Determine the [X, Y] coordinate at the center of the cell enclosing the given text.  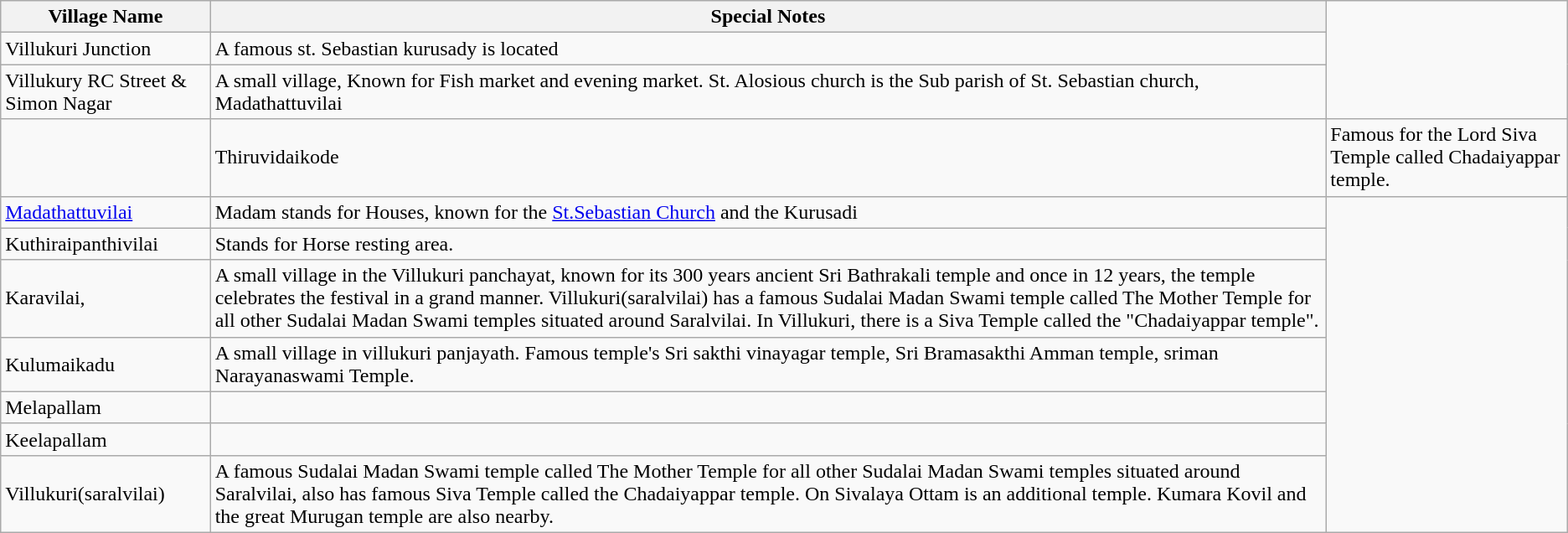
Famous for the Lord Siva Temple called Chadaiyappar temple. [1447, 158]
Villukuri(saralvilai) [106, 494]
Karavilai, [106, 298]
Kulumaikadu [106, 364]
Kuthiraipanthivilai [106, 244]
Madam stands for Houses, known for the St.Sebastian Church and the Kurusadi [768, 212]
Melapallam [106, 407]
Thiruvidaikode [768, 158]
Madathattuvilai [106, 212]
Villukuri Junction [106, 49]
Keelapallam [106, 439]
A small village in villukuri panjayath. Famous temple's Sri sakthi vinayagar temple, Sri Bramasakthi Amman temple, sriman Narayanaswami Temple. [768, 364]
Special Notes [768, 17]
A famous st. Sebastian kurusady is located [768, 49]
A small village, Known for Fish market and evening market. St. Alosious church is the Sub parish of St. Sebastian church, Madathattuvilai [768, 92]
Village Name [106, 17]
Villukury RC Street & Simon Nagar [106, 92]
Stands for Horse resting area. [768, 244]
